Determine the (X, Y) coordinate at the center of the cell enclosing the given text.  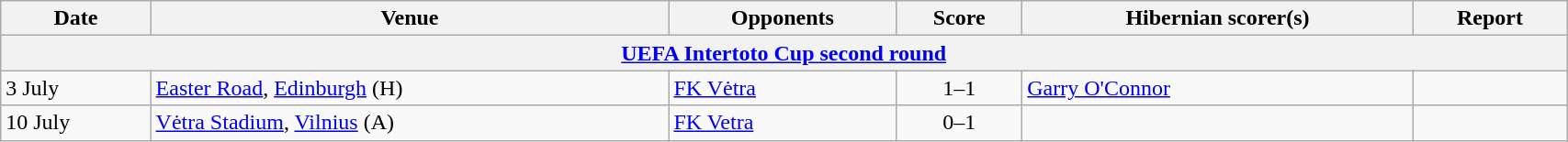
Vėtra Stadium, Vilnius (A) (410, 123)
Easter Road, Edinburgh (H) (410, 88)
FK Vetra (783, 123)
Venue (410, 18)
UEFA Intertoto Cup second round (784, 53)
Opponents (783, 18)
Report (1490, 18)
1–1 (959, 88)
Hibernian scorer(s) (1218, 18)
Garry O'Connor (1218, 88)
Date (75, 18)
3 July (75, 88)
10 July (75, 123)
FK Vėtra (783, 88)
0–1 (959, 123)
Score (959, 18)
